Pinpoint the cell where the given text exists, returning its (x, y) midpoint coordinate. 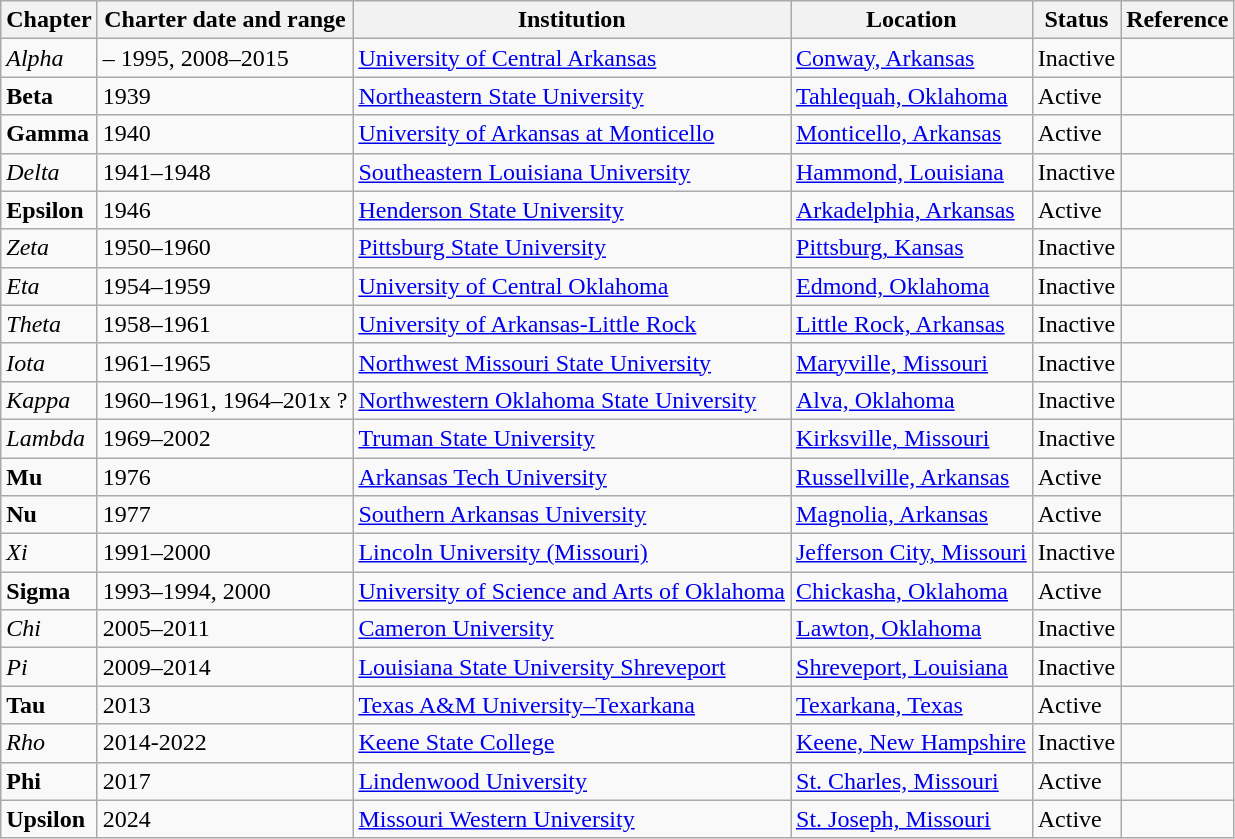
Magnolia, Arkansas (911, 515)
Chickasha, Oklahoma (911, 591)
Edmond, Oklahoma (911, 286)
Gamma (49, 134)
2024 (225, 819)
1950–1960 (225, 248)
St. Charles, Missouri (911, 781)
Shreveport, Louisiana (911, 667)
2013 (225, 705)
Southeastern Louisiana University (572, 172)
Maryville, Missouri (911, 362)
2014-2022 (225, 743)
2005–2011 (225, 629)
Zeta (49, 248)
Jefferson City, Missouri (911, 553)
Kappa (49, 400)
1960–1961, 1964–201x ? (225, 400)
Monticello, Arkansas (911, 134)
Keene, New Hampshire (911, 743)
2017 (225, 781)
Arkansas Tech University (572, 477)
Lindenwood University (572, 781)
Conway, Arkansas (911, 58)
Alpha (49, 58)
1941–1948 (225, 172)
Tahlequah, Oklahoma (911, 96)
Mu (49, 477)
St. Joseph, Missouri (911, 819)
Pi (49, 667)
Texas A&M University–Texarkana (572, 705)
Northwestern Oklahoma State University (572, 400)
Status (1076, 20)
Southern Arkansas University (572, 515)
1958–1961 (225, 324)
1977 (225, 515)
Sigma (49, 591)
– 1995, 2008–2015 (225, 58)
1976 (225, 477)
1993–1994, 2000 (225, 591)
University of Central Arkansas (572, 58)
Northwest Missouri State University (572, 362)
University of Arkansas at Monticello (572, 134)
University of Central Oklahoma (572, 286)
Truman State University (572, 438)
1946 (225, 210)
Northeastern State University (572, 96)
Keene State College (572, 743)
1954–1959 (225, 286)
Chapter (49, 20)
Arkadelphia, Arkansas (911, 210)
2009–2014 (225, 667)
Henderson State University (572, 210)
Hammond, Louisiana (911, 172)
1991–2000 (225, 553)
Eta (49, 286)
1961–1965 (225, 362)
Epsilon (49, 210)
Reference (1178, 20)
Cameron University (572, 629)
Missouri Western University (572, 819)
Tau (49, 705)
Institution (572, 20)
Lambda (49, 438)
Little Rock, Arkansas (911, 324)
University of Science and Arts of Oklahoma (572, 591)
Phi (49, 781)
Xi (49, 553)
Pittsburg, Kansas (911, 248)
Theta (49, 324)
Lincoln University (Missouri) (572, 553)
Upsilon (49, 819)
Iota (49, 362)
Texarkana, Texas (911, 705)
1939 (225, 96)
Delta (49, 172)
Chi (49, 629)
Pittsburg State University (572, 248)
Nu (49, 515)
Kirksville, Missouri (911, 438)
Beta (49, 96)
Alva, Oklahoma (911, 400)
1940 (225, 134)
Russellville, Arkansas (911, 477)
Location (911, 20)
Rho (49, 743)
University of Arkansas-Little Rock (572, 324)
Louisiana State University Shreveport (572, 667)
Lawton, Oklahoma (911, 629)
Charter date and range (225, 20)
1969–2002 (225, 438)
